Output the (x, y) coordinate of the center of the cell containing the given text.  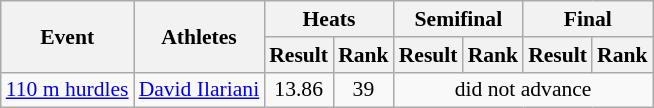
39 (364, 90)
Event (68, 36)
13.86 (298, 90)
Semifinal (458, 19)
110 m hurdles (68, 90)
did not advance (524, 90)
Final (588, 19)
David Ilariani (200, 90)
Heats (328, 19)
Athletes (200, 36)
